Provide the (X, Y) coordinate of the cell's center where the given text is located.  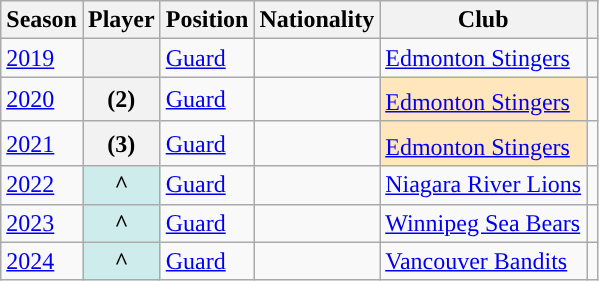
Season (42, 20)
2024 (42, 261)
Nationality (317, 20)
2022 (42, 185)
(2) (121, 100)
Club (484, 20)
2021 (42, 144)
Player (121, 20)
2023 (42, 223)
Vancouver Bandits (484, 261)
2020 (42, 100)
Niagara River Lions (484, 185)
(3) (121, 144)
Winnipeg Sea Bears (484, 223)
2019 (42, 58)
Position (207, 20)
